Determine the (X, Y) coordinate at the center of the cell enclosing the given text.  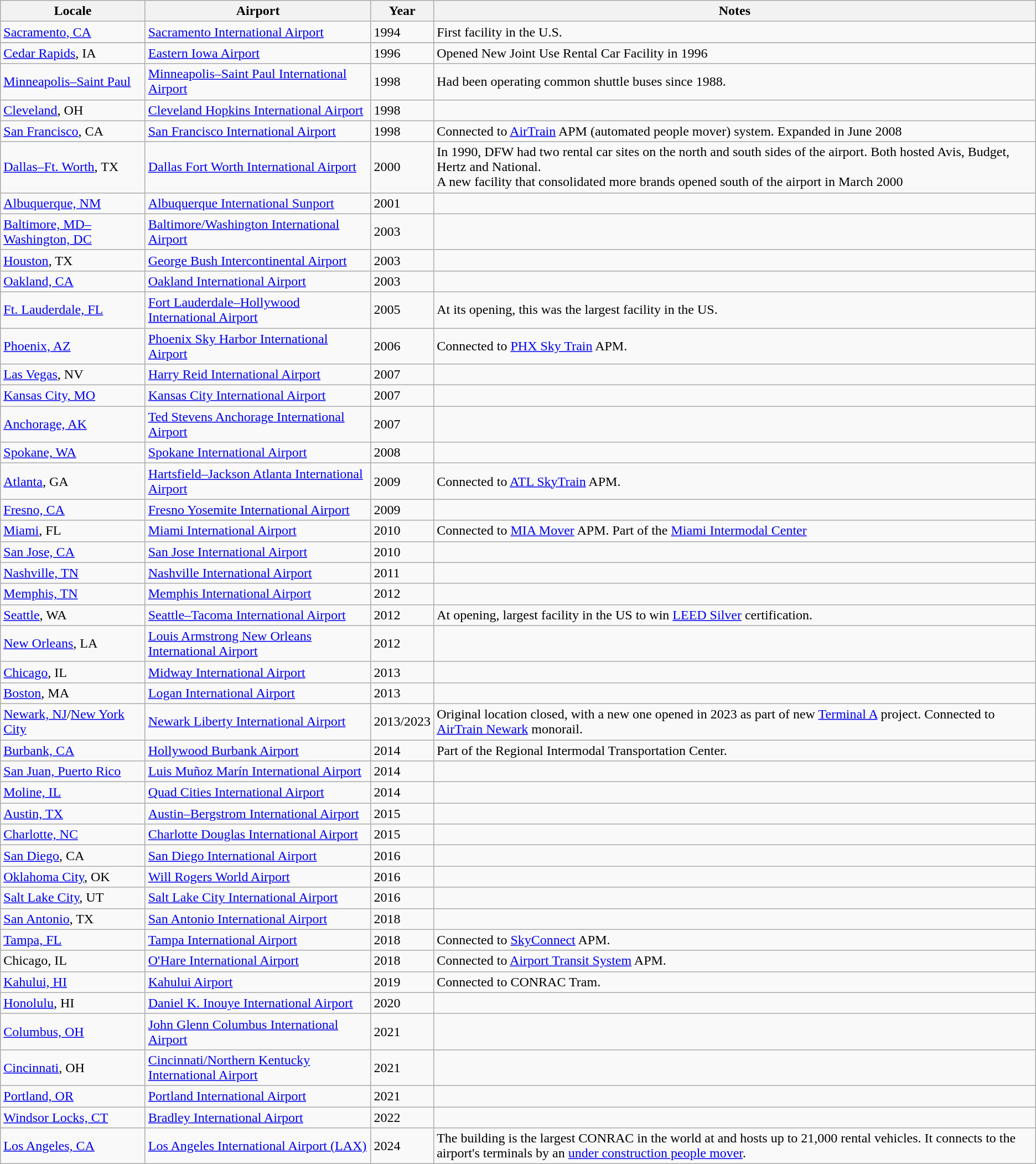
San Antonio International Airport (258, 919)
Ft. Lauderdale, FL (73, 310)
2022 (402, 1118)
Charlotte Douglas International Airport (258, 835)
Had been operating common shuttle buses since 1988. (735, 82)
Phoenix Sky Harbor International Airport (258, 345)
Oakland, CA (73, 281)
Miami, FL (73, 531)
Sacramento, CA (73, 32)
Minneapolis–Saint Paul (73, 82)
Windsor Locks, CT (73, 1118)
2024 (402, 1146)
San Diego International Airport (258, 856)
Columbus, OH (73, 1032)
George Bush Intercontinental Airport (258, 260)
Harry Reid International Airport (258, 375)
2008 (402, 453)
Kansas City International Airport (258, 396)
San Francisco, CA (73, 131)
Connected to Airport Transit System APM. (735, 961)
Nashville, TN (73, 573)
Connected to ATL SkyTrain APM. (735, 482)
Louis Armstrong New Orleans International Airport (258, 643)
Kahului Airport (258, 982)
Logan International Airport (258, 693)
Bradley International Airport (258, 1118)
Locale (73, 11)
Atlanta, GA (73, 482)
Hartsfield–Jackson Atlanta International Airport (258, 482)
Phoenix, AZ (73, 345)
Newark, NJ/New York City (73, 722)
1996 (402, 53)
Eastern Iowa Airport (258, 53)
Luis Muñoz Marín International Airport (258, 772)
Fresno Yosemite International Airport (258, 510)
2019 (402, 982)
Hollywood Burbank Airport (258, 750)
Connected to CONRAC Tram. (735, 982)
Spokane, WA (73, 453)
Burbank, CA (73, 750)
First facility in the U.S. (735, 32)
Baltimore/Washington International Airport (258, 231)
Houston, TX (73, 260)
Fresno, CA (73, 510)
Austin, TX (73, 814)
Los Angeles, CA (73, 1146)
Minneapolis–Saint Paul International Airport (258, 82)
At its opening, this was the largest facility in the US. (735, 310)
Kahului, HI (73, 982)
San Jose International Airport (258, 552)
2001 (402, 203)
John Glenn Columbus International Airport (258, 1032)
San Diego, CA (73, 856)
2000 (402, 167)
1994 (402, 32)
Cleveland, OH (73, 110)
Part of the Regional Intermodal Transportation Center. (735, 750)
Tampa International Airport (258, 940)
Portland, OR (73, 1096)
Nashville International Airport (258, 573)
Las Vegas, NV (73, 375)
2006 (402, 345)
Connected to SkyConnect APM. (735, 940)
Oklahoma City, OK (73, 877)
Dallas Fort Worth International Airport (258, 167)
Memphis International Airport (258, 594)
2011 (402, 573)
Notes (735, 11)
2020 (402, 1003)
2013/2023 (402, 722)
San Juan, Puerto Rico (73, 772)
Moline, IL (73, 793)
Oakland International Airport (258, 281)
Memphis, TN (73, 594)
Salt Lake City International Airport (258, 898)
San Jose, CA (73, 552)
San Francisco International Airport (258, 131)
Quad Cities International Airport (258, 793)
At opening, largest facility in the US to win LEED Silver certification. (735, 615)
Cleveland Hopkins International Airport (258, 110)
Albuquerque International Sunport (258, 203)
Austin–Bergstrom International Airport (258, 814)
Miami International Airport (258, 531)
Kansas City, MO (73, 396)
Airport (258, 11)
Seattle, WA (73, 615)
Spokane International Airport (258, 453)
Charlotte, NC (73, 835)
Connected to PHX Sky Train APM. (735, 345)
Portland International Airport (258, 1096)
Sacramento International Airport (258, 32)
Seattle–Tacoma International Airport (258, 615)
Daniel K. Inouye International Airport (258, 1003)
Boston, MA (73, 693)
Cincinnati, OH (73, 1067)
O'Hare International Airport (258, 961)
New Orleans, LA (73, 643)
Connected to AirTrain APM (automated people mover) system. Expanded in June 2008 (735, 131)
Newark Liberty International Airport (258, 722)
Tampa, FL (73, 940)
2005 (402, 310)
Albuquerque, NM (73, 203)
Midway International Airport (258, 672)
Cincinnati/Northern Kentucky International Airport (258, 1067)
Salt Lake City, UT (73, 898)
Dallas–Ft. Worth, TX (73, 167)
Fort Lauderdale–Hollywood International Airport (258, 310)
Ted Stevens Anchorage International Airport (258, 424)
Year (402, 11)
San Antonio, TX (73, 919)
Honolulu, HI (73, 1003)
Will Rogers World Airport (258, 877)
Cedar Rapids, IA (73, 53)
Baltimore, MD–Washington, DC (73, 231)
Anchorage, AK (73, 424)
Los Angeles International Airport (LAX) (258, 1146)
Original location closed, with a new one opened in 2023 as part of new Terminal A project. Connected to AirTrain Newark monorail. (735, 722)
Connected to MIA Mover APM. Part of the Miami Intermodal Center (735, 531)
Opened New Joint Use Rental Car Facility in 1996 (735, 53)
